Search for the cell housing the specified text and yield its [x, y] center coordinate. 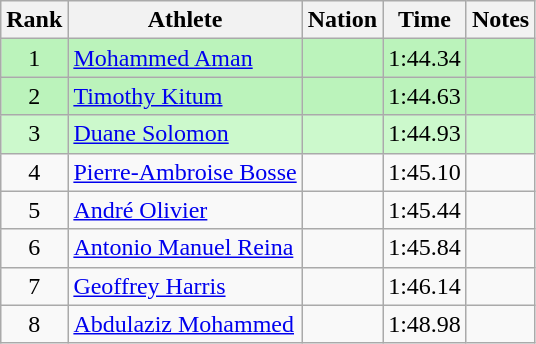
1:45.84 [425, 248]
1:45.44 [425, 210]
1:46.14 [425, 286]
8 [34, 324]
4 [34, 172]
Duane Solomon [185, 134]
1:48.98 [425, 324]
1:44.34 [425, 58]
Abdulaziz Mohammed [185, 324]
6 [34, 248]
1 [34, 58]
Timothy Kitum [185, 96]
1:45.10 [425, 172]
3 [34, 134]
Athlete [185, 20]
Mohammed Aman [185, 58]
2 [34, 96]
André Olivier [185, 210]
5 [34, 210]
1:44.63 [425, 96]
Time [425, 20]
Rank [34, 20]
Pierre-Ambroise Bosse [185, 172]
7 [34, 286]
1:44.93 [425, 134]
Notes [500, 20]
Nation [342, 20]
Geoffrey Harris [185, 286]
Antonio Manuel Reina [185, 248]
